Return [x, y] of the center of cell containing provided text 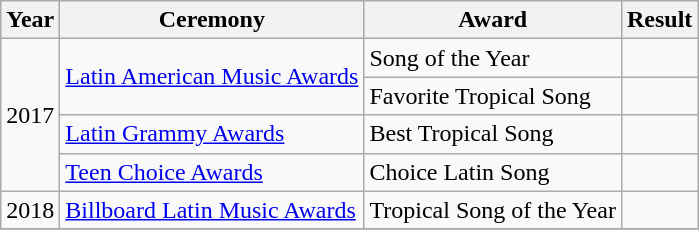
Teen Choice Awards [212, 172]
Award [493, 20]
Tropical Song of the Year [493, 210]
Latin Grammy Awards [212, 134]
Result [659, 20]
Best Tropical Song [493, 134]
Favorite Tropical Song [493, 96]
Ceremony [212, 20]
Billboard Latin Music Awards [212, 210]
Song of the Year [493, 58]
Year [30, 20]
2017 [30, 115]
Latin American Music Awards [212, 77]
Choice Latin Song [493, 172]
2018 [30, 210]
